Determine the (x, y) coordinate at the center of the cell enclosing the given text.  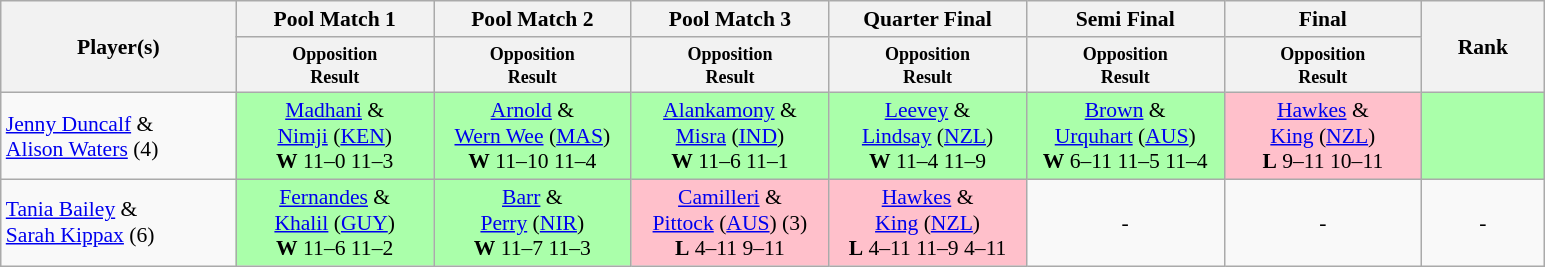
Alankamony &Misra (IND)W 11–6 11–1 (730, 136)
Madhani &Nimji (KEN)W 11–0 11–3 (335, 136)
Fernandes &Khalil (GUY)W 11–6 11–2 (335, 224)
Camilleri &Pittock (AUS) (3)L 4–11 9–11 (730, 224)
Jenny Duncalf &Alison Waters (4) (118, 136)
Tania Bailey &Sarah Kippax (6) (118, 224)
Final (1323, 19)
Arnold &Wern Wee (MAS)W 11–10 11–4 (533, 136)
Rank (1484, 47)
Leevey &Lindsay (NZL)W 11–4 11–9 (928, 136)
Barr &Perry (NIR)W 11–7 11–3 (533, 224)
Quarter Final (928, 19)
Pool Match 1 (335, 19)
Brown &Urquhart (AUS)W 6–11 11–5 11–4 (1125, 136)
Pool Match 2 (533, 19)
Semi Final (1125, 19)
Hawkes &King (NZL)L 9–11 10–11 (1323, 136)
Player(s) (118, 47)
Pool Match 3 (730, 19)
Hawkes &King (NZL)L 4–11 11–9 4–11 (928, 224)
